Detect which cell encompasses the target text, then output its [x, y] center coordinate. 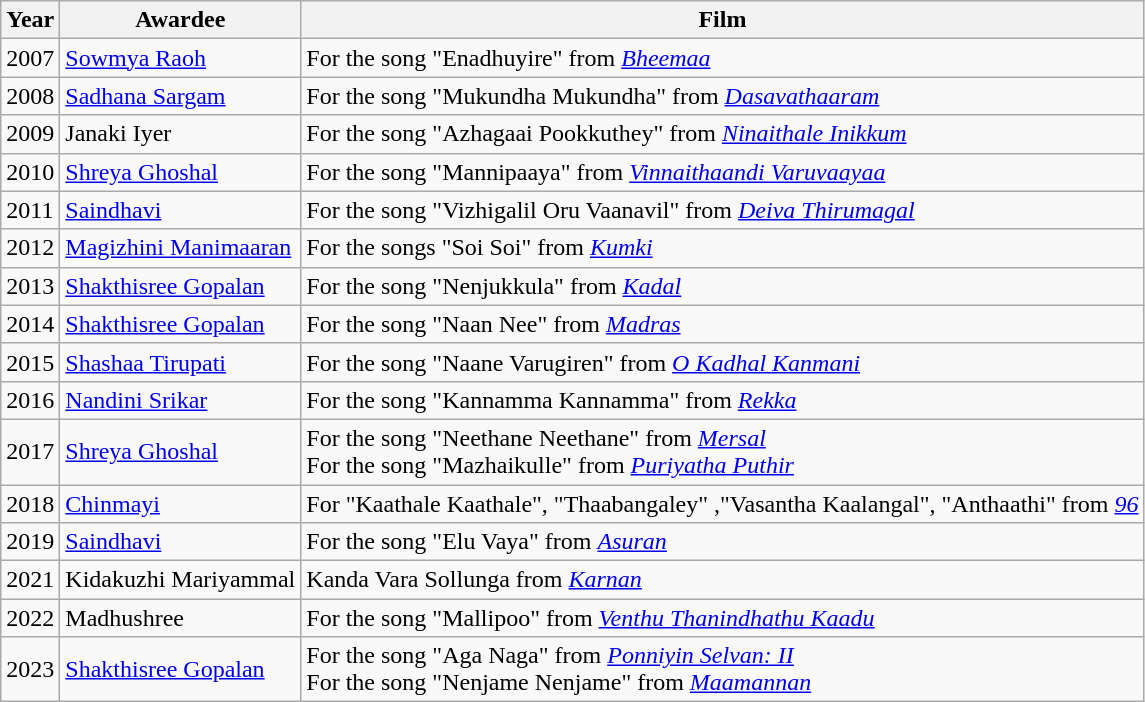
For "Kaathale Kaathale", "Thaabangaley" ,"Vasantha Kaalangal", "Anthaathi" from 96 [722, 503]
For the song "Kannamma Kannamma" from Rekka [722, 400]
Chinmayi [180, 503]
For the song "Azhagaai Pookkuthey" from Ninaithale Inikkum [722, 134]
For the songs "Soi Soi" from Kumki [722, 248]
For the song "Mukundha Mukundha" from Dasavathaaram [722, 96]
2014 [30, 324]
2007 [30, 58]
2017 [30, 452]
2013 [30, 286]
2018 [30, 503]
For the song "Mallipoo" from Venthu Thanindhathu Kaadu [722, 618]
2021 [30, 580]
For the song "Naane Varugiren" from O Kadhal Kanmani [722, 362]
Madhushree [180, 618]
For the song "Elu Vaya" from Asuran [722, 542]
Sadhana Sargam [180, 96]
2019 [30, 542]
2022 [30, 618]
For the song "Nenjukkula" from Kadal [722, 286]
2010 [30, 172]
Year [30, 20]
2016 [30, 400]
For the song "Naan Nee" from Madras [722, 324]
Kanda Vara Sollunga from Karnan [722, 580]
Janaki Iyer [180, 134]
Shashaa Tirupati [180, 362]
2011 [30, 210]
2023 [30, 670]
Awardee [180, 20]
For the song "Mannipaaya" from Vinnaithaandi Varuvaayaa [722, 172]
For the song "Vizhigalil Oru Vaanavil" from Deiva Thirumagal [722, 210]
For the song "Aga Naga" from Ponniyin Selvan: II For the song "Nenjame Nenjame" from Maamannan [722, 670]
Magizhini Manimaaran [180, 248]
For the song "Neethane Neethane" from Mersal For the song "Mazhaikulle" from Puriyatha Puthir [722, 452]
2012 [30, 248]
2015 [30, 362]
2008 [30, 96]
For the song "Enadhuyire" from Bheemaa [722, 58]
Film [722, 20]
Kidakuzhi Mariyammal [180, 580]
2009 [30, 134]
Sowmya Raoh [180, 58]
Nandini Srikar [180, 400]
